Extract the [x, y] coordinate from the center of the cell holding the provided text.  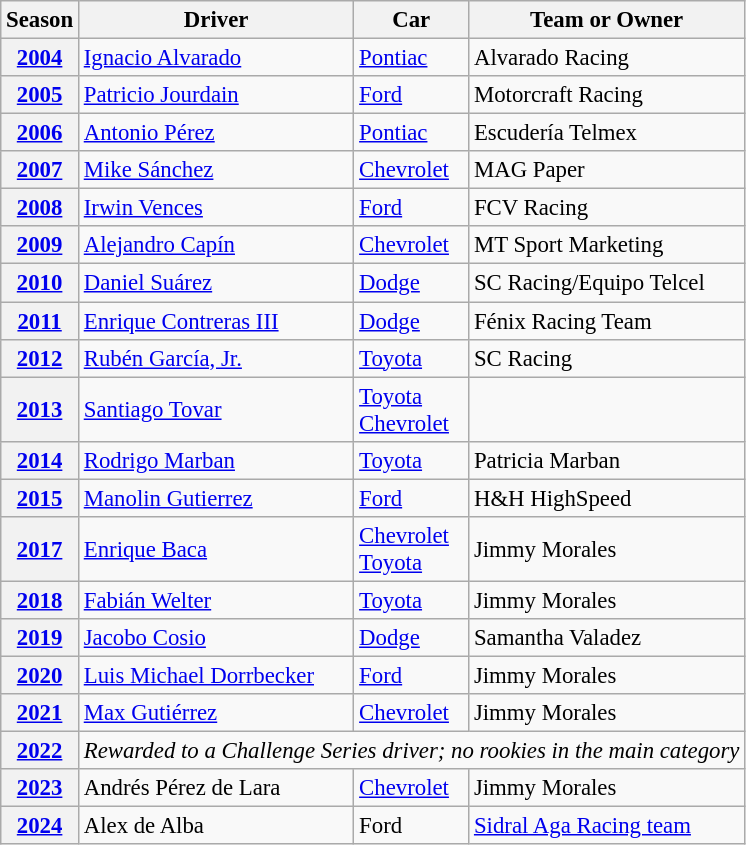
Ignacio Alvarado [216, 58]
Team or Owner [607, 20]
Fabián Welter [216, 600]
Motorcraft Racing [607, 95]
2021 [40, 713]
Antonio Pérez [216, 133]
2008 [40, 208]
MAG Paper [607, 170]
FCV Racing [607, 208]
SC Racing [607, 358]
2004 [40, 58]
2011 [40, 321]
Enrique Contreras III [216, 321]
Manolin Gutierrez [216, 498]
Alejandro Capín [216, 245]
2012 [40, 358]
Driver [216, 20]
Andrés Pérez de Lara [216, 788]
Car [412, 20]
Jacobo Cosio [216, 638]
2020 [40, 675]
Fénix Racing Team [607, 321]
Sidral Aga Racing team [607, 826]
2006 [40, 133]
2023 [40, 788]
SC Racing/Equipo Telcel [607, 283]
Rodrigo Marban [216, 460]
Daniel Suárez [216, 283]
Rubén García, Jr. [216, 358]
2010 [40, 283]
Irwin Vences [216, 208]
2009 [40, 245]
2013 [40, 410]
2022 [40, 751]
Mike Sánchez [216, 170]
2014 [40, 460]
MT Sport Marketing [607, 245]
Rewarded to a Challenge Series driver; no rookies in the main category [411, 751]
2005 [40, 95]
Santiago Tovar [216, 410]
Alvarado Racing [607, 58]
Alex de Alba [216, 826]
H&H HighSpeed [607, 498]
2017 [40, 550]
2007 [40, 170]
Enrique Baca [216, 550]
Patricio Jourdain [216, 95]
2024 [40, 826]
2015 [40, 498]
Patricia Marban [607, 460]
Samantha Valadez [607, 638]
2018 [40, 600]
Max Gutiérrez [216, 713]
ToyotaChevrolet [412, 410]
ChevroletToyota [412, 550]
Season [40, 20]
2019 [40, 638]
Escudería Telmex [607, 133]
Luis Michael Dorrbecker [216, 675]
